Search for the cell housing the specified text and yield its (x, y) center coordinate. 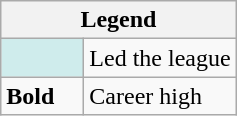
Bold (42, 96)
Led the league (160, 58)
Legend (118, 20)
Career high (160, 96)
